Identify which cell holds the provided text, then report its [X, Y] central coordinate. 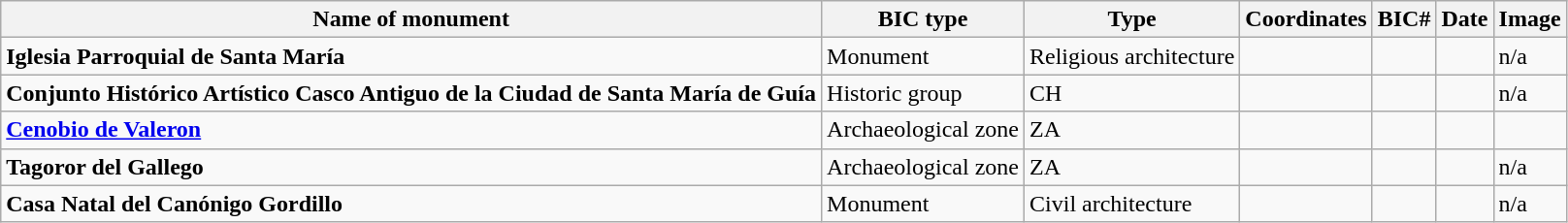
Tagoror del Gallego [411, 167]
Image [1529, 19]
Date [1465, 19]
BIC type [924, 19]
BIC# [1404, 19]
Coordinates [1306, 19]
Type [1132, 19]
CH [1132, 93]
Cenobio de Valeron [411, 130]
Casa Natal del Canónigo Gordillo [411, 204]
Historic group [924, 93]
Iglesia Parroquial de Santa María [411, 56]
Name of monument [411, 19]
Religious architecture [1132, 56]
Civil architecture [1132, 204]
Conjunto Histórico Artístico Casco Antiguo de la Ciudad de Santa María de Guía [411, 93]
